Determine the (X, Y) coordinate at the center of the cell enclosing the given text.  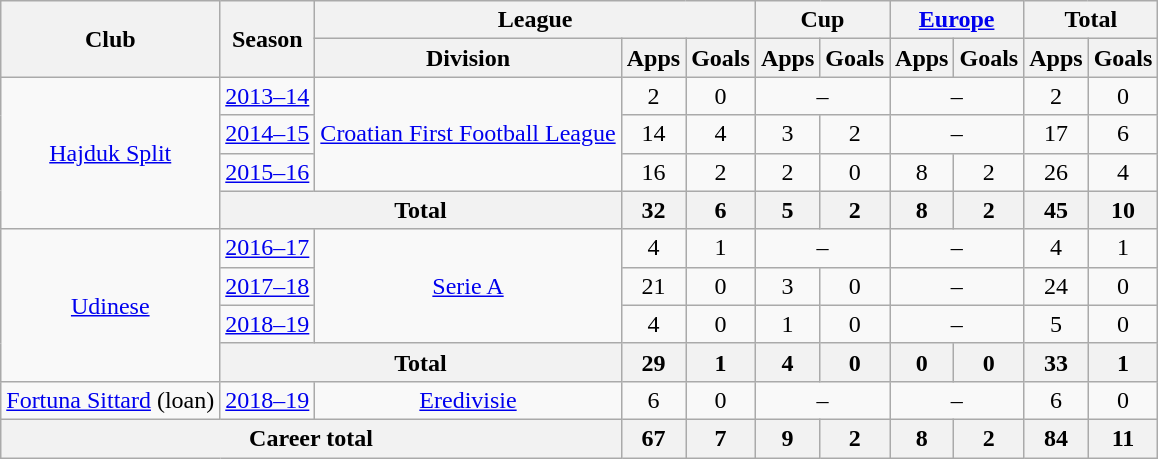
Fortuna Sittard (loan) (110, 400)
14 (653, 134)
Cup (822, 20)
7 (721, 438)
11 (1123, 438)
67 (653, 438)
Division (468, 58)
32 (653, 210)
17 (1056, 134)
45 (1056, 210)
2016–17 (268, 248)
2014–15 (268, 134)
84 (1056, 438)
2017–18 (268, 286)
2013–14 (268, 96)
Europe (957, 20)
2015–16 (268, 172)
10 (1123, 210)
Eredivisie (468, 400)
9 (787, 438)
29 (653, 362)
Club (110, 39)
Croatian First Football League (468, 134)
Serie A (468, 286)
24 (1056, 286)
League (536, 20)
Season (268, 39)
Hajduk Split (110, 153)
Udinese (110, 305)
16 (653, 172)
Career total (311, 438)
21 (653, 286)
26 (1056, 172)
33 (1056, 362)
